Search for the cell housing the specified text and yield its [X, Y] center coordinate. 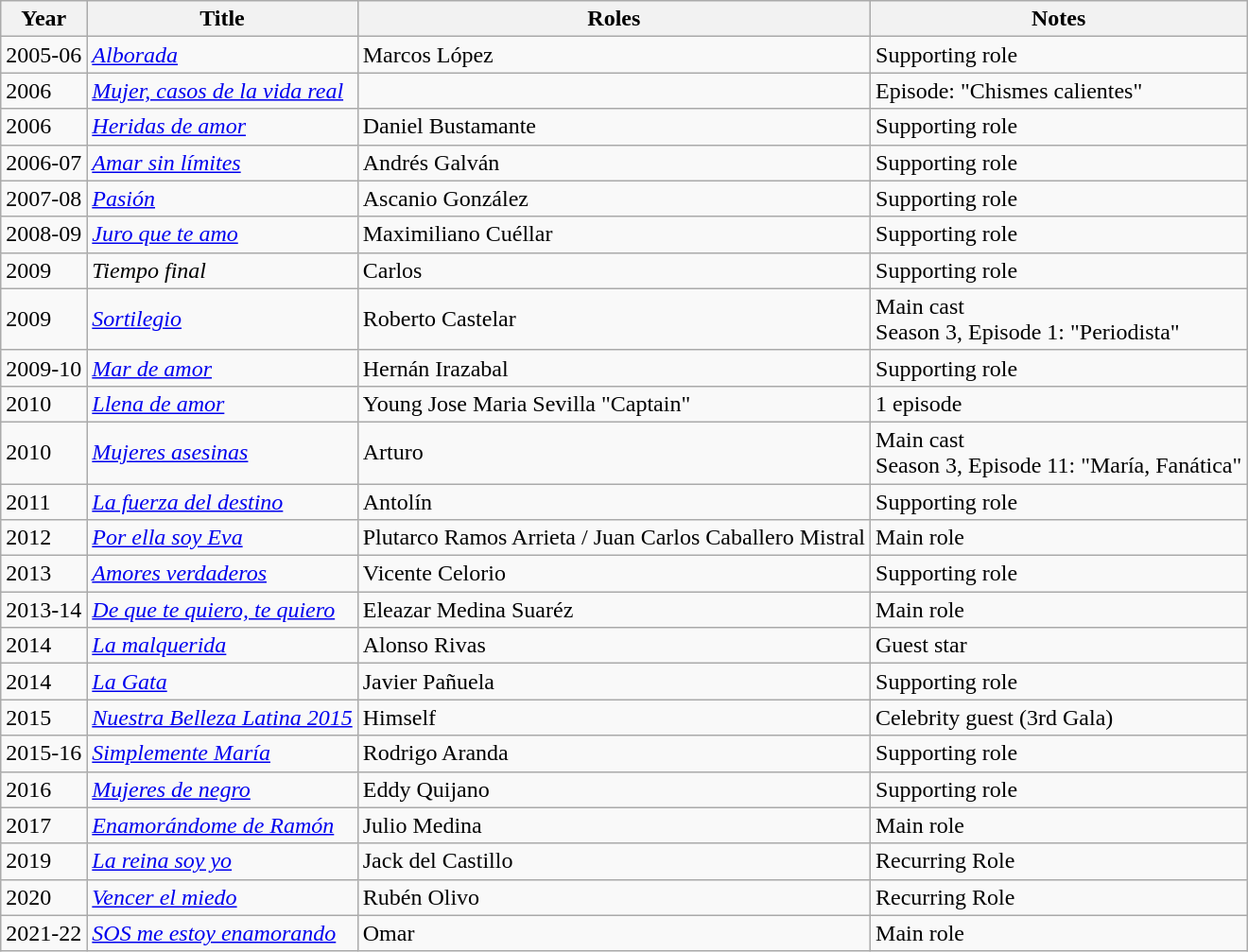
2019 [43, 861]
Enamorándome de Ramón [222, 825]
Simplemente María [222, 753]
Tiempo final [222, 270]
Notes [1059, 19]
2015 [43, 718]
Daniel Bustamante [614, 127]
Celebrity guest (3rd Gala) [1059, 718]
Andrés Galván [614, 163]
Himself [614, 718]
Ascanio González [614, 199]
SOS me estoy enamorando [222, 933]
Eddy Quijano [614, 789]
2007-08 [43, 199]
Episode: "Chismes calientes" [1059, 91]
Rodrigo Aranda [614, 753]
Plutarco Ramos Arrieta / Juan Carlos Caballero Mistral [614, 538]
La Gata [222, 682]
2020 [43, 897]
Llena de amor [222, 404]
2006-07 [43, 163]
Pasión [222, 199]
Amar sin límites [222, 163]
Mujer, casos de la vida real [222, 91]
Rubén Olivo [614, 897]
Title [222, 19]
Maximiliano Cuéllar [614, 234]
Vencer el miedo [222, 897]
Young Jose Maria Sevilla "Captain" [614, 404]
2017 [43, 825]
2011 [43, 502]
Carlos [614, 270]
Alonso Rivas [614, 646]
2005-06 [43, 55]
2009-10 [43, 368]
Nuestra Belleza Latina 2015 [222, 718]
Marcos López [614, 55]
Mujeres asesinas [222, 452]
Roberto Castelar [614, 320]
2016 [43, 789]
2013 [43, 574]
De que te quiero, te quiero [222, 610]
2015-16 [43, 753]
Main castSeason 3, Episode 1: "Periodista" [1059, 320]
Por ella soy Eva [222, 538]
2021-22 [43, 933]
Javier Pañuela [614, 682]
Sortilegio [222, 320]
Mar de amor [222, 368]
Vicente Celorio [614, 574]
Hernán Irazabal [614, 368]
Year [43, 19]
Main castSeason 3, Episode 11: "María, Fanática" [1059, 452]
Julio Medina [614, 825]
Heridas de amor [222, 127]
2008-09 [43, 234]
Alborada [222, 55]
La malquerida [222, 646]
Antolín [614, 502]
Arturo [614, 452]
Guest star [1059, 646]
1 episode [1059, 404]
La reina soy yo [222, 861]
2012 [43, 538]
La fuerza del destino [222, 502]
Mujeres de negro [222, 789]
Roles [614, 19]
Jack del Castillo [614, 861]
Eleazar Medina Suaréz [614, 610]
2013-14 [43, 610]
Amores verdaderos [222, 574]
Juro que te amo [222, 234]
Omar [614, 933]
